Pinpoint the cell where the given text exists, returning its (X, Y) midpoint coordinate. 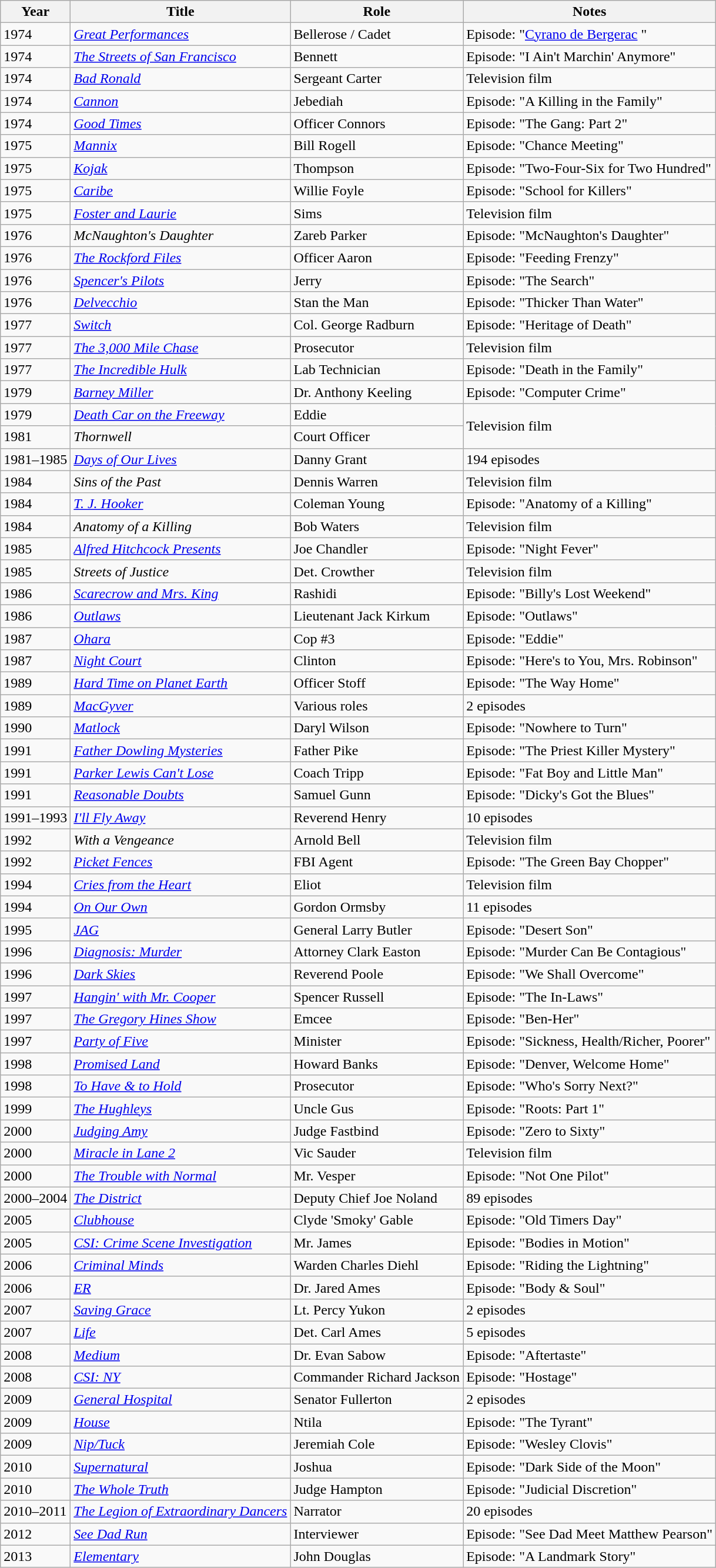
Rashidi (377, 593)
Episode: "Computer Crime" (590, 392)
89 episodes (590, 1198)
General Larry Butler (377, 929)
Criminal Minds (180, 1265)
Kojak (180, 168)
Bad Ronald (180, 79)
See Dad Run (180, 1534)
Episode: "See Dad Meet Matthew Pearson" (590, 1534)
Cries from the Heart (180, 885)
Mr. James (377, 1243)
Thornwell (180, 437)
1991–1993 (35, 818)
Streets of Justice (180, 571)
McNaughton's Daughter (180, 235)
Nip/Tuck (180, 1444)
Dr. Jared Ames (377, 1287)
The Whole Truth (180, 1489)
Miracle in Lane 2 (180, 1153)
Stan the Man (377, 303)
Officer Connors (377, 124)
Episode: "A Killing in the Family" (590, 101)
Bennett (377, 56)
The Legion of Extraordinary Dancers (180, 1512)
Clinton (377, 661)
The Incredible Hulk (180, 370)
1999 (35, 1109)
10 episodes (590, 818)
11 episodes (590, 907)
Great Performances (180, 34)
Good Times (180, 124)
Episode: "Zero to Sixty" (590, 1131)
The Trouble with Normal (180, 1176)
CSI: Crime Scene Investigation (180, 1243)
Vic Sauder (377, 1153)
5 episodes (590, 1332)
Episode: "Cyrano de Bergerac " (590, 34)
The Hughleys (180, 1109)
Lt. Percy Yukon (377, 1310)
Court Officer (377, 437)
Episode: "Eddie" (590, 638)
Hard Time on Planet Earth (180, 683)
Days of Our Lives (180, 459)
Father Pike (377, 750)
Barney Miller (180, 392)
194 episodes (590, 459)
Episode: "Not One Pilot" (590, 1176)
Episode: "Desert Son" (590, 929)
Notes (590, 12)
To Have & to Hold (180, 1086)
2013 (35, 1556)
Attorney Clark Easton (377, 952)
T. J. Hooker (180, 504)
Bob Waters (377, 526)
Episode: "Outlaws" (590, 616)
Alfred Hitchcock Presents (180, 549)
Year (35, 12)
Dark Skies (180, 974)
Judge Hampton (377, 1489)
Medium (180, 1355)
Arnold Bell (377, 840)
Episode: "The Green Bay Chopper" (590, 862)
Emcee (377, 1019)
Episode: "Hostage" (590, 1377)
FBI Agent (377, 862)
Delvecchio (180, 303)
Elementary (180, 1556)
MacGyver (180, 706)
Eddie (377, 415)
2000–2004 (35, 1198)
Scarecrow and Mrs. King (180, 593)
Sins of the Past (180, 482)
Episode: "The In-Laws" (590, 997)
Sims (377, 213)
Ntila (377, 1422)
On Our Own (180, 907)
Warden Charles Diehl (377, 1265)
Mannix (180, 146)
Coach Tripp (377, 773)
Episode: "Body & Soul" (590, 1287)
Episode: "School for Killers" (590, 191)
JAG (180, 929)
Judge Fastbind (377, 1131)
With a Vengeance (180, 840)
Episode: "Ben-Her" (590, 1019)
Episode: "Death in the Family" (590, 370)
Bellerose / Cadet (377, 34)
Father Dowling Mysteries (180, 750)
The Gregory Hines Show (180, 1019)
Episode: "Who's Sorry Next?" (590, 1086)
Anatomy of a Killing (180, 526)
Episode: "I Ain't Marchin' Anymore" (590, 56)
Reverend Henry (377, 818)
Uncle Gus (377, 1109)
Spencer Russell (377, 997)
Episode: "Anatomy of a Killing" (590, 504)
Parker Lewis Can't Lose (180, 773)
Role (377, 12)
The Rockford Files (180, 258)
Judging Amy (180, 1131)
Promised Land (180, 1064)
Bill Rogell (377, 146)
Life (180, 1332)
Cop #3 (377, 638)
Party of Five (180, 1042)
Det. Carl Ames (377, 1332)
Matlock (180, 728)
Episode: "Dark Side of the Moon" (590, 1467)
Episode: "McNaughton's Daughter" (590, 235)
Howard Banks (377, 1064)
Officer Aaron (377, 258)
Senator Fullerton (377, 1400)
John Douglas (377, 1556)
Diagnosis: Murder (180, 952)
Eliot (377, 885)
Episode: "The Priest Killer Mystery" (590, 750)
Jebediah (377, 101)
Jerry (377, 281)
Episode: "Nowhere to Turn" (590, 728)
Coleman Young (377, 504)
Episode: "Chance Meeting" (590, 146)
The Streets of San Francisco (180, 56)
Foster and Laurie (180, 213)
Mr. Vesper (377, 1176)
I'll Fly Away (180, 818)
20 episodes (590, 1512)
Picket Fences (180, 862)
Ohara (180, 638)
Episode: "Roots: Part 1" (590, 1109)
Episode: "Dicky's Got the Blues" (590, 795)
Supernatural (180, 1467)
Episode: "The Way Home" (590, 683)
The District (180, 1198)
Dr. Anthony Keeling (377, 392)
Outlaws (180, 616)
Col. George Radburn (377, 325)
Death Car on the Freeway (180, 415)
Hangin' with Mr. Cooper (180, 997)
Commander Richard Jackson (377, 1377)
Zareb Parker (377, 235)
Episode: "Here's to You, Mrs. Robinson" (590, 661)
Episode: "Bodies in Motion" (590, 1243)
Title (180, 12)
Night Court (180, 661)
Episode: "A Landmark Story" (590, 1556)
2012 (35, 1534)
Sergeant Carter (377, 79)
Episode: "We Shall Overcome" (590, 974)
Saving Grace (180, 1310)
Switch (180, 325)
Willie Foyle (377, 191)
Episode: "The Search" (590, 281)
1990 (35, 728)
1981 (35, 437)
Reasonable Doubts (180, 795)
The 3,000 Mile Chase (180, 348)
General Hospital (180, 1400)
Samuel Gunn (377, 795)
House (180, 1422)
Episode: "Fat Boy and Little Man" (590, 773)
Joe Chandler (377, 549)
Episode: "Old Timers Day" (590, 1220)
Clubhouse (180, 1220)
Episode: "Sickness, Health/Richer, Poorer" (590, 1042)
Episode: "The Tyrant" (590, 1422)
Minister (377, 1042)
Gordon Ormsby (377, 907)
Episode: "Night Fever" (590, 549)
Episode: "Riding the Lightning" (590, 1265)
Narrator (377, 1512)
Episode: "Murder Can Be Contagious" (590, 952)
Episode: "Thicker Than Water" (590, 303)
Daryl Wilson (377, 728)
Episode: "Billy's Lost Weekend" (590, 593)
Episode: "Aftertaste" (590, 1355)
Clyde 'Smoky' Gable (377, 1220)
2010–2011 (35, 1512)
Officer Stoff (377, 683)
Jeremiah Cole (377, 1444)
Episode: "Judicial Discretion" (590, 1489)
Danny Grant (377, 459)
Deputy Chief Joe Noland (377, 1198)
Episode: "Feeding Frenzy" (590, 258)
Lieutenant Jack Kirkum (377, 616)
Episode: "Wesley Clovis" (590, 1444)
Dr. Evan Sabow (377, 1355)
Det. Crowther (377, 571)
Episode: "Two-Four-Six for Two Hundred" (590, 168)
Interviewer (377, 1534)
Thompson (377, 168)
Cannon (180, 101)
Lab Technician (377, 370)
1981–1985 (35, 459)
Episode: "Heritage of Death" (590, 325)
Dennis Warren (377, 482)
Caribe (180, 191)
Joshua (377, 1467)
Reverend Poole (377, 974)
Episode: "Denver, Welcome Home" (590, 1064)
CSI: NY (180, 1377)
1995 (35, 929)
ER (180, 1287)
Episode: "The Gang: Part 2" (590, 124)
Spencer's Pilots (180, 281)
Various roles (377, 706)
